Detect which cell encompasses the target text, then output its (x, y) center coordinate. 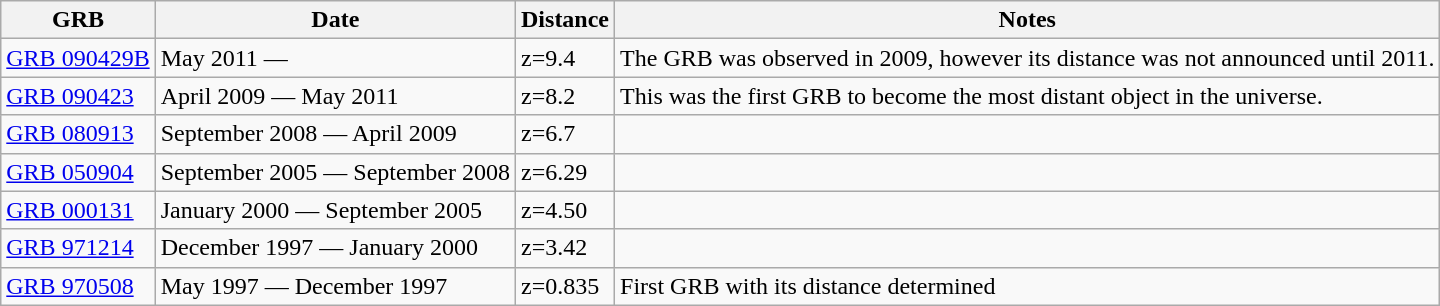
September 2005 — September 2008 (335, 172)
GRB 090423 (78, 96)
Notes (1028, 20)
May 2011 — (335, 58)
April 2009 — May 2011 (335, 96)
z=0.835 (566, 286)
z=8.2 (566, 96)
Distance (566, 20)
z=3.42 (566, 248)
GRB 971214 (78, 248)
GRB 050904 (78, 172)
z=9.4 (566, 58)
December 1997 — January 2000 (335, 248)
GRB 000131 (78, 210)
GRB 970508 (78, 286)
GRB 090429B (78, 58)
September 2008 — April 2009 (335, 134)
z=6.7 (566, 134)
z=4.50 (566, 210)
May 1997 — December 1997 (335, 286)
GRB 080913 (78, 134)
z=6.29 (566, 172)
January 2000 — September 2005 (335, 210)
GRB (78, 20)
Date (335, 20)
The GRB was observed in 2009, however its distance was not announced until 2011. (1028, 58)
This was the first GRB to become the most distant object in the universe. (1028, 96)
First GRB with its distance determined (1028, 286)
